From the cell containing the given text, extract its center point as [X, Y] coordinate. 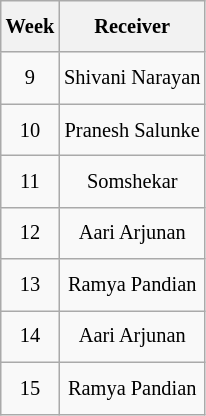
Week [30, 26]
12 [30, 233]
Receiver [132, 26]
10 [30, 130]
9 [30, 78]
Shivani Narayan [132, 78]
15 [30, 388]
11 [30, 181]
Pranesh Salunke [132, 130]
14 [30, 336]
13 [30, 285]
Somshekar [132, 181]
